From the cell containing the given text, extract its center point as [x, y] coordinate. 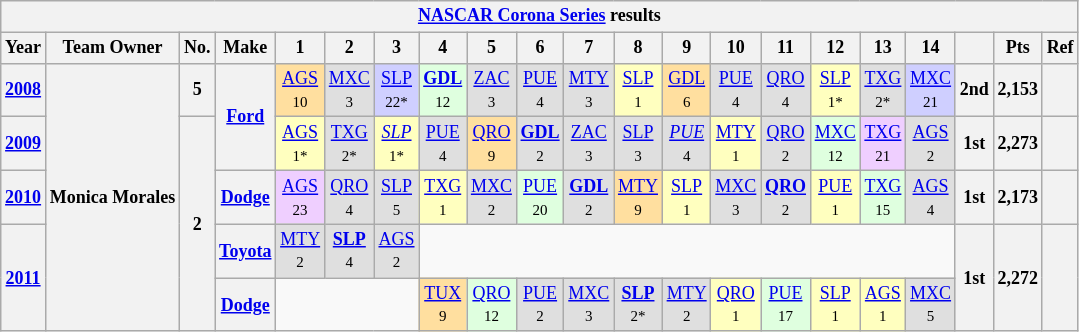
6 [540, 48]
Pts [1018, 48]
9 [686, 48]
QRO1 [736, 305]
Toyota [246, 251]
2,153 [1018, 90]
TXG21 [883, 144]
2,173 [1018, 197]
PUE17 [786, 305]
Team Owner [112, 48]
AGS1 [883, 305]
MXC21 [931, 90]
13 [883, 48]
No. [198, 48]
Ref [1060, 48]
NASCAR Corona Series results [540, 16]
10 [736, 48]
MTY1 [736, 144]
2,272 [1018, 278]
TXG15 [883, 197]
Year [24, 48]
2009 [24, 144]
SLP2* [638, 305]
GDL12 [443, 90]
TXG1 [443, 197]
MTY9 [638, 197]
QRO9 [492, 144]
MXC5 [931, 305]
14 [931, 48]
4 [443, 48]
SLP5 [396, 197]
MTY3 [589, 90]
PUE20 [540, 197]
MXC2 [492, 197]
MXC12 [835, 144]
QRO12 [492, 305]
AGS10 [300, 90]
AGS4 [931, 197]
SLP3 [638, 144]
2,273 [1018, 144]
Make [246, 48]
1 [300, 48]
8 [638, 48]
AGS23 [300, 197]
2nd [974, 90]
Monica Morales [112, 197]
SLP22* [396, 90]
PUE1 [835, 197]
2010 [24, 197]
AGS1* [300, 144]
GDL6 [686, 90]
TUX9 [443, 305]
12 [835, 48]
2008 [24, 90]
Ford [246, 116]
2011 [24, 278]
PUE2 [540, 305]
7 [589, 48]
11 [786, 48]
3 [396, 48]
SLP4 [349, 251]
